Provide the (x, y) coordinate of the cell's center where the given text is located.  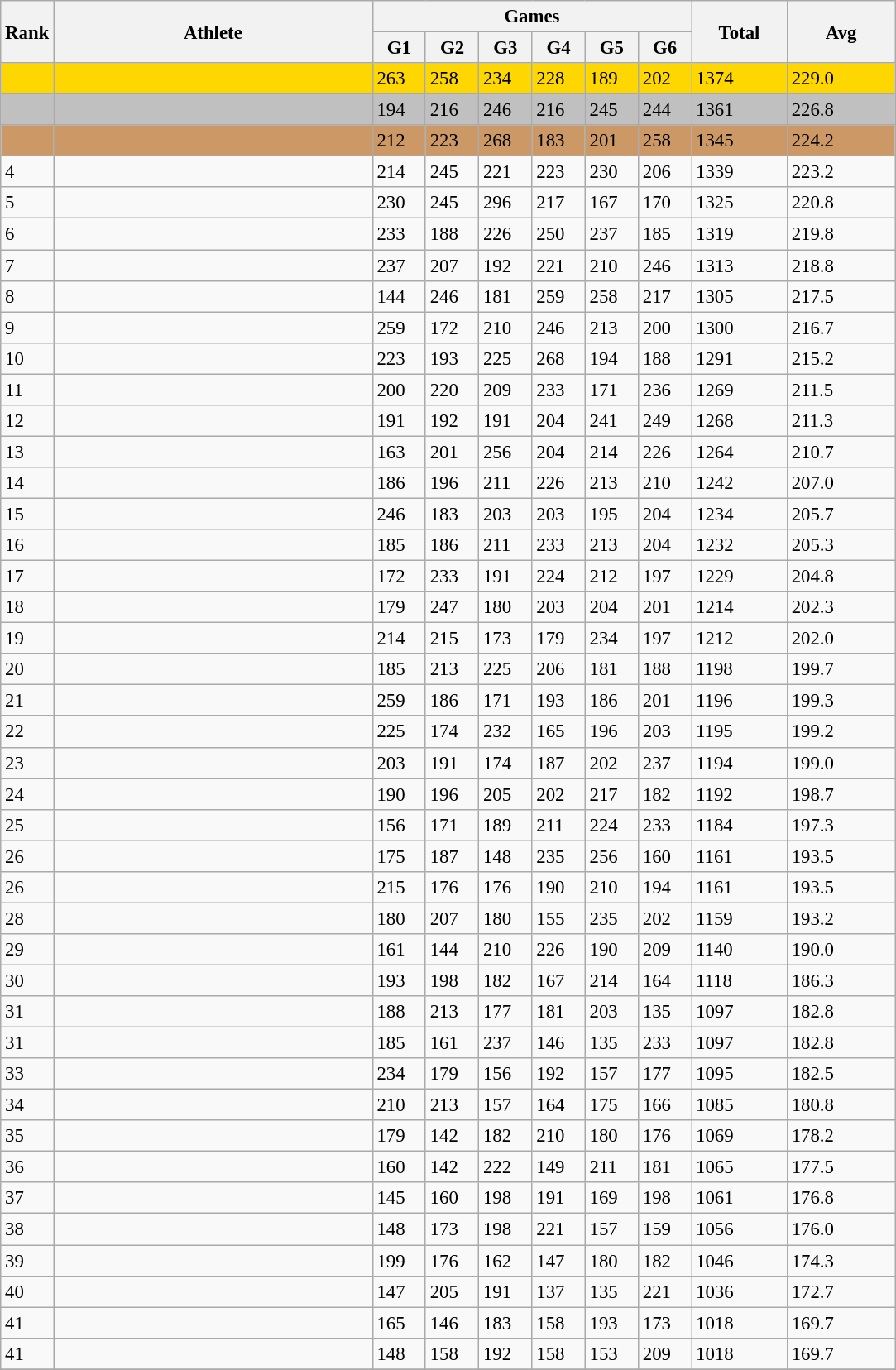
1234 (740, 514)
36 (27, 1167)
23 (27, 763)
Athlete (213, 31)
241 (611, 421)
176.0 (841, 1229)
19 (27, 639)
1345 (740, 141)
182.5 (841, 1074)
219.8 (841, 234)
247 (452, 607)
198.7 (841, 794)
1264 (740, 452)
215.2 (841, 358)
199.0 (841, 763)
16 (27, 545)
1214 (740, 607)
224.2 (841, 141)
190.0 (841, 950)
216.7 (841, 328)
Total (740, 31)
162 (505, 1261)
205.7 (841, 514)
166 (664, 1105)
17 (27, 577)
1232 (740, 545)
G6 (664, 48)
1268 (740, 421)
1212 (740, 639)
9 (27, 328)
217.5 (841, 296)
199 (399, 1261)
1184 (740, 825)
5 (27, 203)
4 (27, 172)
169 (611, 1199)
178.2 (841, 1136)
G2 (452, 48)
163 (399, 452)
24 (27, 794)
14 (27, 483)
137 (558, 1291)
220.8 (841, 203)
249 (664, 421)
18 (27, 607)
8 (27, 296)
170 (664, 203)
220 (452, 390)
1159 (740, 918)
149 (558, 1167)
211.5 (841, 390)
22 (27, 732)
28 (27, 918)
G1 (399, 48)
35 (27, 1136)
244 (664, 110)
229.0 (841, 79)
199.3 (841, 701)
1046 (740, 1261)
1065 (740, 1167)
202.3 (841, 607)
1313 (740, 266)
15 (27, 514)
193.2 (841, 918)
236 (664, 390)
Games (532, 17)
155 (558, 918)
1056 (740, 1229)
1095 (740, 1074)
1194 (740, 763)
199.2 (841, 732)
263 (399, 79)
G3 (505, 48)
226.8 (841, 110)
29 (27, 950)
1198 (740, 669)
11 (27, 390)
20 (27, 669)
1195 (740, 732)
1269 (740, 390)
G5 (611, 48)
1118 (740, 980)
1361 (740, 110)
202.0 (841, 639)
1339 (740, 172)
1300 (740, 328)
223.2 (841, 172)
1319 (740, 234)
40 (27, 1291)
153 (611, 1353)
1085 (740, 1105)
195 (611, 514)
7 (27, 266)
37 (27, 1199)
207.0 (841, 483)
210.7 (841, 452)
176.8 (841, 1199)
205.3 (841, 545)
1192 (740, 794)
159 (664, 1229)
186.3 (841, 980)
30 (27, 980)
10 (27, 358)
218.8 (841, 266)
Rank (27, 31)
1291 (740, 358)
1196 (740, 701)
174.3 (841, 1261)
1069 (740, 1136)
6 (27, 234)
222 (505, 1167)
1305 (740, 296)
G4 (558, 48)
12 (27, 421)
38 (27, 1229)
1325 (740, 203)
199.7 (841, 669)
177.5 (841, 1167)
34 (27, 1105)
204.8 (841, 577)
Avg (841, 31)
250 (558, 234)
1061 (740, 1199)
172.7 (841, 1291)
21 (27, 701)
211.3 (841, 421)
197.3 (841, 825)
1229 (740, 577)
1036 (740, 1291)
25 (27, 825)
296 (505, 203)
232 (505, 732)
39 (27, 1261)
228 (558, 79)
13 (27, 452)
33 (27, 1074)
180.8 (841, 1105)
145 (399, 1199)
1374 (740, 79)
1242 (740, 483)
1140 (740, 950)
